Output the [x, y] coordinate of the center of the cell containing the given text.  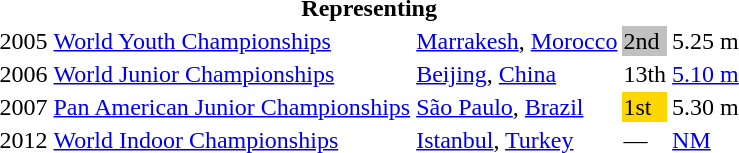
Marrakesh, Morocco [517, 41]
2nd [645, 41]
São Paulo, Brazil [517, 107]
Pan American Junior Championships [232, 107]
World Junior Championships [232, 74]
1st [645, 107]
13th [645, 74]
World Youth Championships [232, 41]
Beijing, China [517, 74]
